Extract the (x, y) coordinate from the center of the cell holding the provided text.  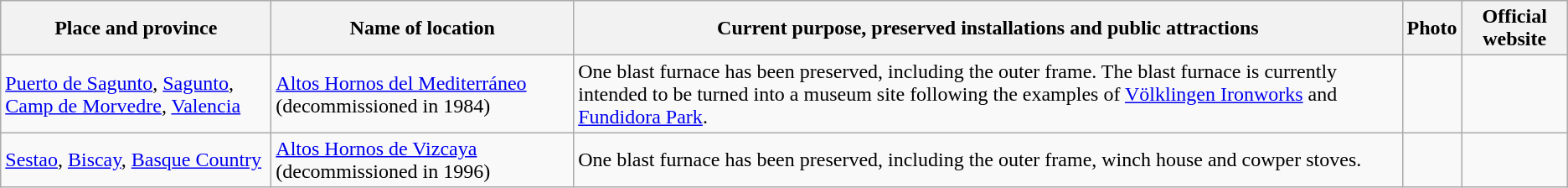
Current purpose, preserved installations and public attractions (988, 29)
Puerto de Sagunto, Sagunto, Camp de Morvedre, Valencia (136, 94)
Altos Hornos de Vizcaya (decommissioned in 1996) (422, 159)
One blast furnace has been preserved, including the outer frame, winch house and cowper stoves. (988, 159)
Photo (1432, 29)
Official website (1514, 29)
Sestao, Biscay, Basque Country (136, 159)
Place and province (136, 29)
Altos Hornos del Mediterráneo (decommissioned in 1984) (422, 94)
Name of location (422, 29)
